Locate the cell with the specified text and output its [X, Y] center coordinate. 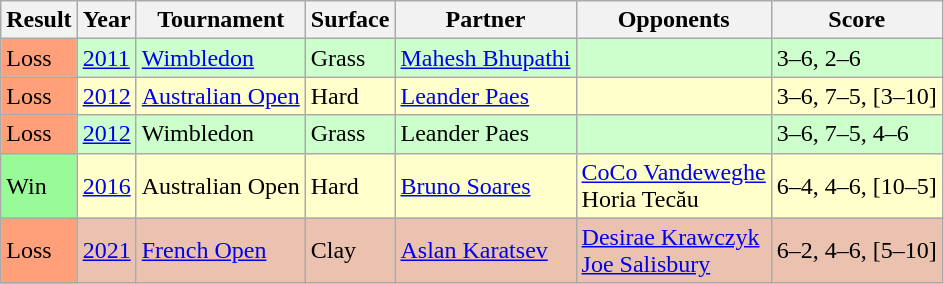
Win [39, 186]
6–2, 4–6, [5–10] [856, 250]
3–6, 7–5, [3–10] [856, 96]
Opponents [674, 20]
Aslan Karatsev [486, 250]
French Open [220, 250]
6–4, 4–6, [10–5] [856, 186]
2011 [106, 58]
Surface [350, 20]
2021 [106, 250]
Desirae Krawczyk Joe Salisbury [674, 250]
Clay [350, 250]
Tournament [220, 20]
2016 [106, 186]
Partner [486, 20]
Bruno Soares [486, 186]
Mahesh Bhupathi [486, 58]
Result [39, 20]
3–6, 7–5, 4–6 [856, 134]
3–6, 2–6 [856, 58]
CoCo Vandeweghe Horia Tecău [674, 186]
Year [106, 20]
Score [856, 20]
